Detect which cell encompasses the target text, then output its [X, Y] center coordinate. 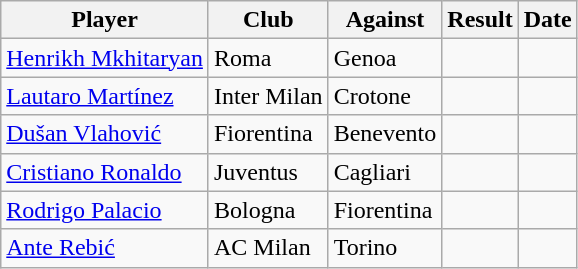
Dušan Vlahović [105, 134]
Player [105, 20]
Against [385, 20]
Club [268, 20]
AC Milan [268, 248]
Bologna [268, 210]
Rodrigo Palacio [105, 210]
Roma [268, 58]
Torino [385, 248]
Result [480, 20]
Juventus [268, 172]
Cristiano Ronaldo [105, 172]
Cagliari [385, 172]
Date [548, 20]
Lautaro Martínez [105, 96]
Benevento [385, 134]
Ante Rebić [105, 248]
Genoa [385, 58]
Inter Milan [268, 96]
Crotone [385, 96]
Henrikh Mkhitaryan [105, 58]
